For the text-containing cell, return its midpoint in (X, Y) coordinate format. 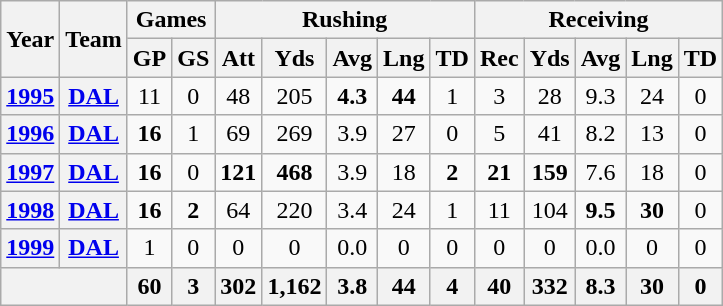
5 (499, 134)
GS (194, 58)
1996 (30, 134)
4.3 (352, 96)
9.3 (600, 96)
332 (550, 286)
1999 (30, 248)
220 (294, 210)
468 (294, 172)
48 (238, 96)
13 (652, 134)
Receiving (598, 20)
64 (238, 210)
69 (238, 134)
41 (550, 134)
205 (294, 96)
3.8 (352, 286)
Rushing (345, 20)
4 (452, 286)
28 (550, 96)
1995 (30, 96)
1,162 (294, 286)
21 (499, 172)
1997 (30, 172)
7.6 (600, 172)
Rec (499, 58)
Att (238, 58)
159 (550, 172)
269 (294, 134)
9.5 (600, 210)
8.2 (600, 134)
60 (149, 286)
3.4 (352, 210)
1998 (30, 210)
Games (170, 20)
Team (94, 39)
GP (149, 58)
104 (550, 210)
121 (238, 172)
40 (499, 286)
8.3 (600, 286)
302 (238, 286)
27 (404, 134)
Year (30, 39)
